Return the [x, y] coordinate for the center point of the cell that contains the specified text.  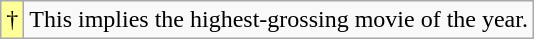
† [12, 20]
This implies the highest-grossing movie of the year. [279, 20]
